Find where the given text appears and provide that cell's center as (x, y) coordinate. 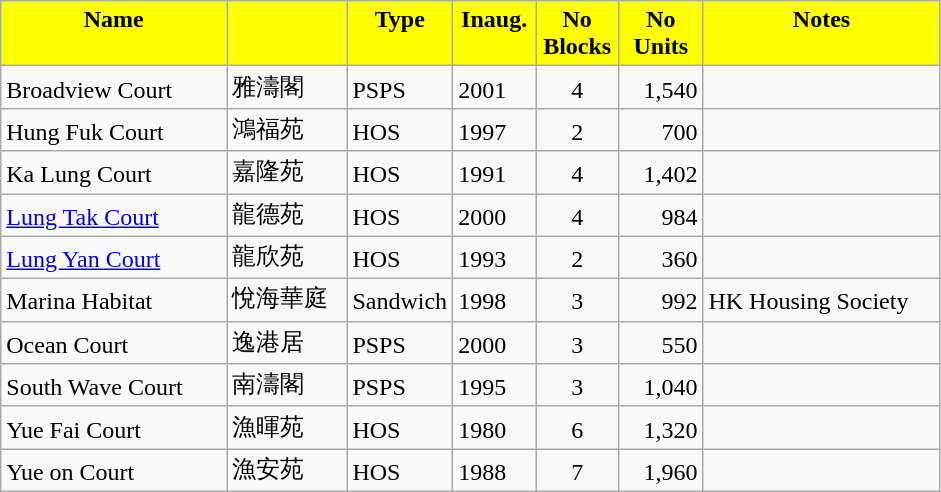
Broadview Court (114, 88)
龍德苑 (287, 216)
1,402 (661, 172)
漁安苑 (287, 470)
992 (661, 300)
984 (661, 216)
嘉隆苑 (287, 172)
Notes (822, 34)
漁暉苑 (287, 428)
1997 (494, 130)
No Blocks (578, 34)
1,960 (661, 470)
Hung Fuk Court (114, 130)
1,040 (661, 386)
南濤閣 (287, 386)
6 (578, 428)
Lung Yan Court (114, 258)
雅濤閣 (287, 88)
Yue Fai Court (114, 428)
1988 (494, 470)
1,320 (661, 428)
1991 (494, 172)
Name (114, 34)
Ka Lung Court (114, 172)
逸港居 (287, 342)
Ocean Court (114, 342)
Type (400, 34)
龍欣苑 (287, 258)
鴻福苑 (287, 130)
1,540 (661, 88)
Marina Habitat (114, 300)
1993 (494, 258)
2001 (494, 88)
1998 (494, 300)
HK Housing Society (822, 300)
悅海華庭 (287, 300)
360 (661, 258)
Yue on Court (114, 470)
700 (661, 130)
550 (661, 342)
Lung Tak Court (114, 216)
Sandwich (400, 300)
No Units (661, 34)
7 (578, 470)
1995 (494, 386)
South Wave Court (114, 386)
1980 (494, 428)
Inaug. (494, 34)
